Find where the given text appears and provide that cell's center as (x, y) coordinate. 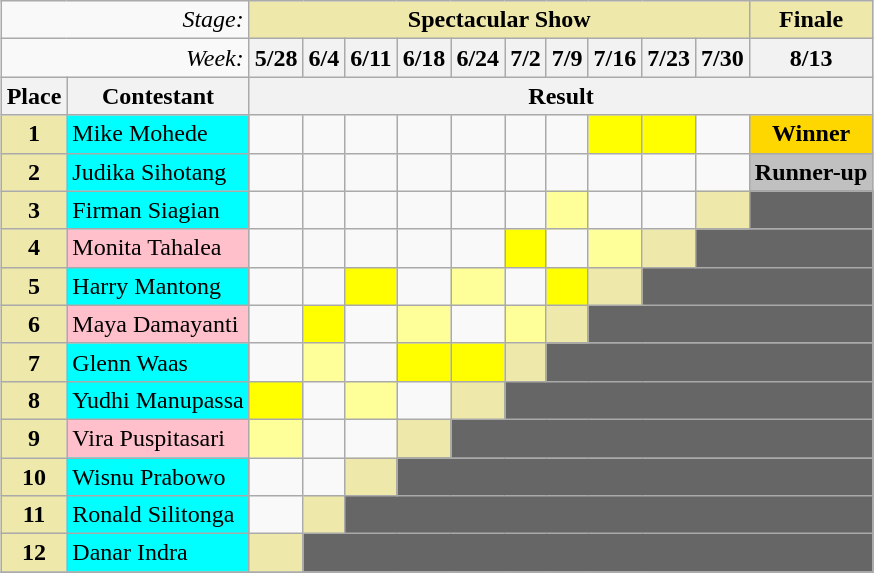
12 (34, 553)
Danar Indra (158, 553)
1 (34, 134)
9 (34, 438)
Vira Puspitasari (158, 438)
Harry Mantong (158, 286)
Wisnu Prabowo (158, 477)
Finale (811, 20)
6/18 (424, 58)
6/4 (324, 58)
Runner-up (811, 172)
7/2 (526, 58)
Yudhi Manupassa (158, 400)
7 (34, 362)
3 (34, 210)
Maya Damayanti (158, 324)
Judika Sihotang (158, 172)
7/16 (615, 58)
Contestant (158, 96)
7/23 (669, 58)
4 (34, 248)
6/24 (478, 58)
10 (34, 477)
Glenn Waas (158, 362)
Stage: (125, 20)
5 (34, 286)
Result (561, 96)
Spectacular Show (499, 20)
6 (34, 324)
8 (34, 400)
7/30 (723, 58)
Winner (811, 134)
Monita Tahalea (158, 248)
2 (34, 172)
Week: (125, 58)
11 (34, 515)
Ronald Silitonga (158, 515)
Firman Siagian (158, 210)
8/13 (811, 58)
Mike Mohede (158, 134)
7/9 (567, 58)
Place (34, 96)
6/11 (371, 58)
5/28 (276, 58)
